Search for the cell housing the specified text and yield its (x, y) center coordinate. 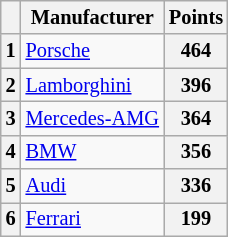
464 (196, 51)
336 (196, 186)
Lamborghini (92, 85)
BMW (92, 152)
6 (11, 219)
5 (11, 186)
356 (196, 152)
4 (11, 152)
Manufacturer (92, 17)
Points (196, 17)
199 (196, 219)
Ferrari (92, 219)
Porsche (92, 51)
364 (196, 118)
2 (11, 85)
396 (196, 85)
Mercedes-AMG (92, 118)
3 (11, 118)
Audi (92, 186)
1 (11, 51)
